Return (X, Y) of the center of cell containing provided text 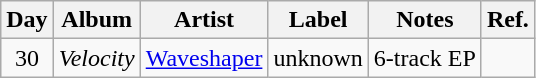
Album (96, 20)
Ref. (508, 20)
6-track EP (424, 58)
Notes (424, 20)
Label (318, 20)
30 (27, 58)
Velocity (96, 58)
Day (27, 20)
Waveshaper (204, 58)
Artist (204, 20)
unknown (318, 58)
